From the cell containing the given text, extract its center point as [X, Y] coordinate. 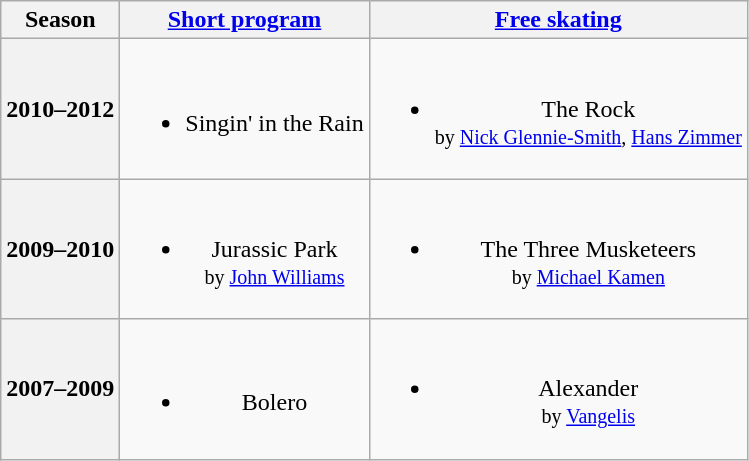
The Three Musketeers by Michael Kamen [558, 249]
Season [60, 20]
Singin' in the Rain [244, 109]
2007–2009 [60, 389]
Short program [244, 20]
Free skating [558, 20]
2010–2012 [60, 109]
Alexander by Vangelis [558, 389]
Jurassic Park by John Williams [244, 249]
The Rock by Nick Glennie-Smith, Hans Zimmer [558, 109]
Bolero [244, 389]
2009–2010 [60, 249]
